Return [x, y] of the center of cell containing provided text 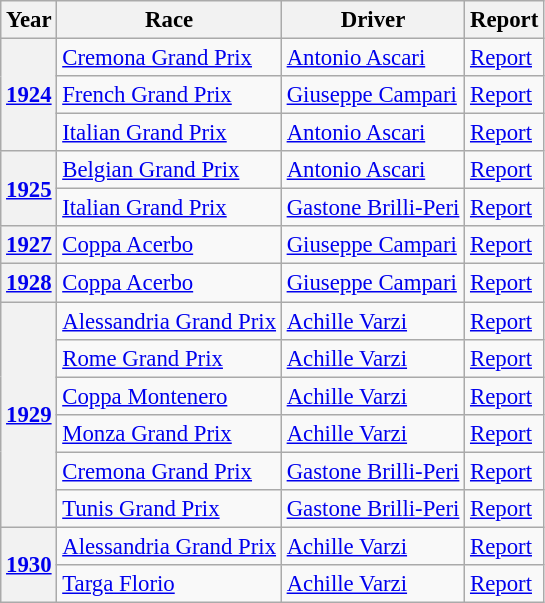
1928 [29, 283]
French Grand Prix [169, 95]
Coppa Montenero [169, 396]
Race [169, 20]
Belgian Grand Prix [169, 170]
1929 [29, 415]
Tunis Grand Prix [169, 509]
1927 [29, 245]
Year [29, 20]
1930 [29, 564]
1925 [29, 188]
1924 [29, 96]
Driver [372, 20]
Targa Florio [169, 584]
Monza Grand Prix [169, 433]
Rome Grand Prix [169, 358]
